Scan for the cell matching the given text and deliver its (x, y) coordinate at center. 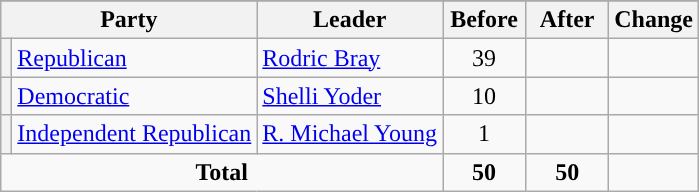
Democratic (134, 96)
1 (484, 134)
Shelli Yoder (350, 96)
39 (484, 58)
After (568, 20)
Leader (350, 20)
Before (484, 20)
Change (654, 20)
10 (484, 96)
Party (129, 20)
Total (222, 172)
Rodric Bray (350, 58)
R. Michael Young (350, 134)
Republican (134, 58)
Independent Republican (134, 134)
